From the cell containing the given text, extract its center point as (X, Y) coordinate. 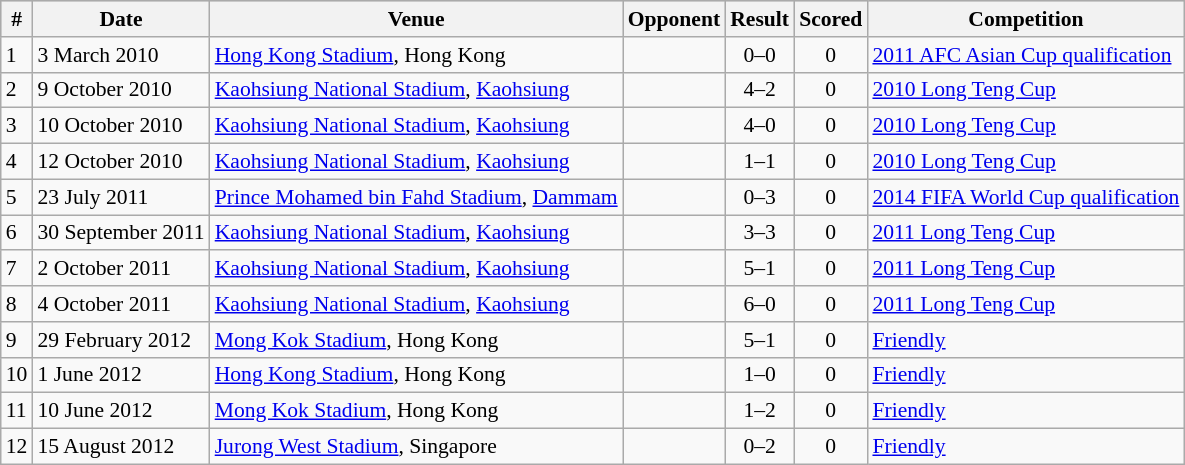
4 October 2011 (120, 304)
6–0 (760, 304)
2011 AFC Asian Cup qualification (1026, 55)
1–1 (760, 162)
0–2 (760, 447)
0–0 (760, 55)
29 February 2012 (120, 340)
15 August 2012 (120, 447)
# (17, 19)
3–3 (760, 233)
12 (17, 447)
8 (17, 304)
Date (120, 19)
Venue (416, 19)
5 (17, 197)
4–2 (760, 90)
2014 FIFA World Cup qualification (1026, 197)
1 (17, 55)
12 October 2010 (120, 162)
Prince Mohamed bin Fahd Stadium, Dammam (416, 197)
4 (17, 162)
10 October 2010 (120, 126)
0–3 (760, 197)
Competition (1026, 19)
Scored (830, 19)
1 June 2012 (120, 375)
23 July 2011 (120, 197)
10 June 2012 (120, 411)
9 (17, 340)
10 (17, 375)
Jurong West Stadium, Singapore (416, 447)
9 October 2010 (120, 90)
1–0 (760, 375)
30 September 2011 (120, 233)
3 (17, 126)
2 (17, 90)
Result (760, 19)
1–2 (760, 411)
7 (17, 269)
3 March 2010 (120, 55)
Opponent (674, 19)
11 (17, 411)
2 October 2011 (120, 269)
4–0 (760, 126)
6 (17, 233)
